Return [x, y] of the center of cell containing provided text 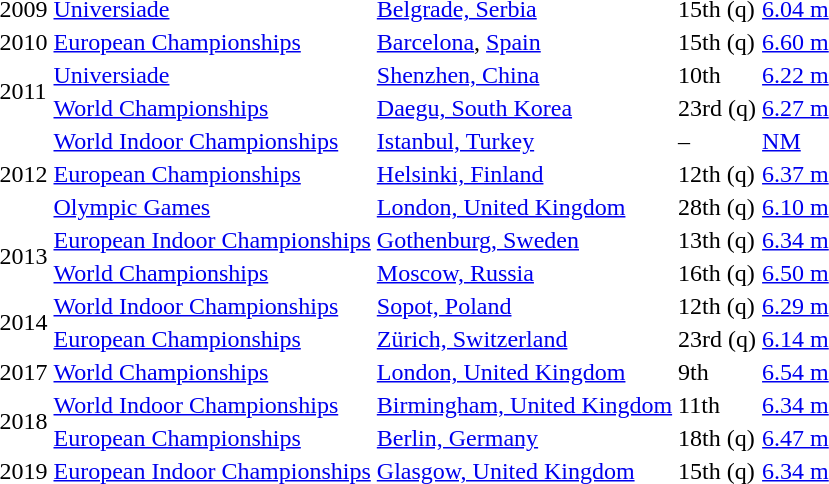
11th [718, 405]
Shenzhen, China [524, 75]
18th (q) [718, 438]
Sopot, Poland [524, 306]
Moscow, Russia [524, 273]
Zürich, Switzerland [524, 339]
– [718, 141]
16th (q) [718, 273]
Helsinki, Finland [524, 174]
Barcelona, Spain [524, 42]
15th (q) [718, 42]
European Indoor Championships [212, 240]
Istanbul, Turkey [524, 141]
28th (q) [718, 207]
Olympic Games [212, 207]
Daegu, South Korea [524, 108]
Birmingham, United Kingdom [524, 405]
13th (q) [718, 240]
Gothenburg, Sweden [524, 240]
Berlin, Germany [524, 438]
Universiade [212, 75]
9th [718, 372]
10th [718, 75]
